Extract the (X, Y) coordinate from the center of the cell holding the provided text.  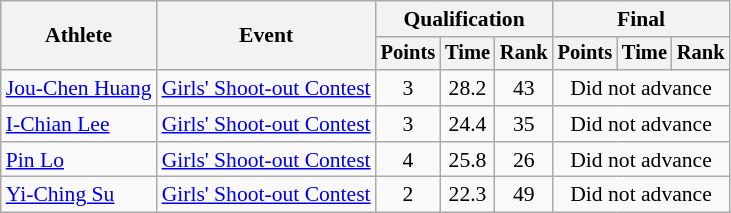
Jou-Chen Huang (79, 88)
49 (524, 195)
Final (642, 19)
Yi-Ching Su (79, 195)
26 (524, 160)
I-Chian Lee (79, 124)
24.4 (468, 124)
35 (524, 124)
4 (408, 160)
43 (524, 88)
2 (408, 195)
28.2 (468, 88)
25.8 (468, 160)
Pin Lo (79, 160)
22.3 (468, 195)
Athlete (79, 36)
Qualification (464, 19)
Event (266, 36)
